Output the (x, y) coordinate of the center of the cell containing the given text.  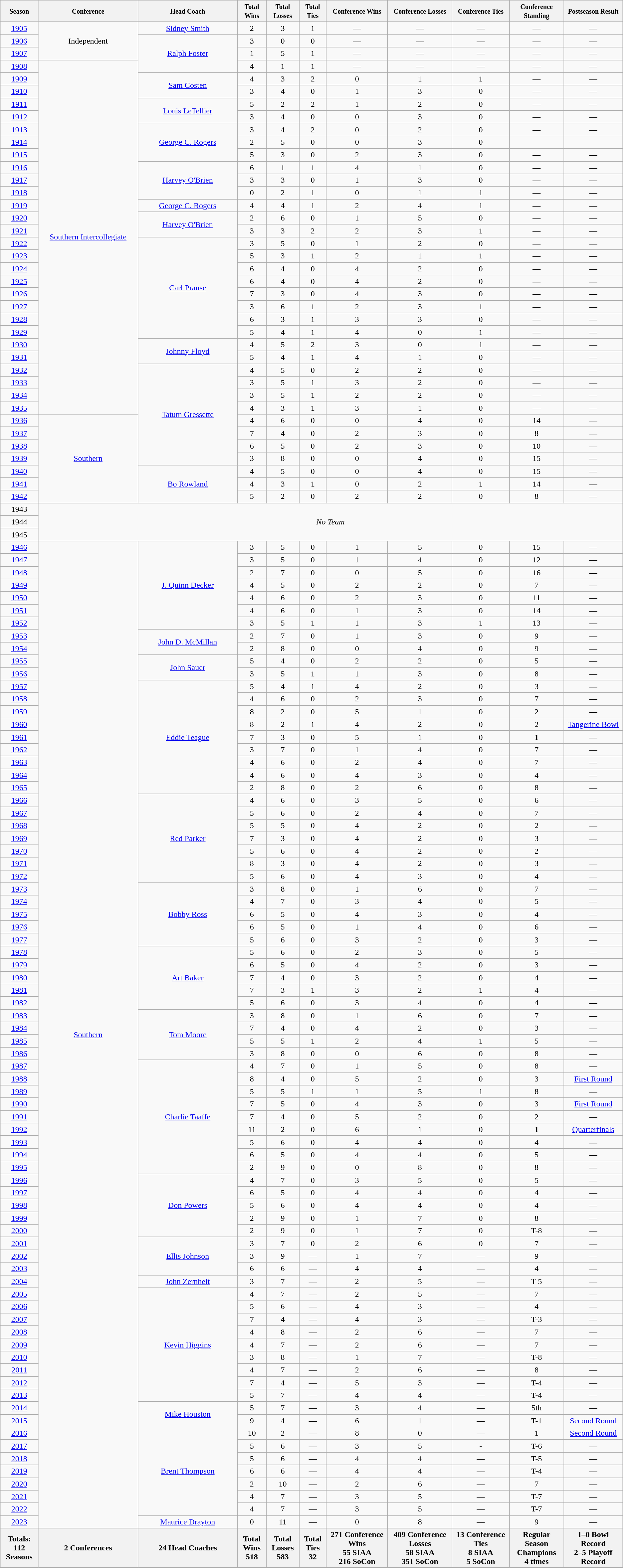
Regular SeasonChampions4 times (536, 1548)
1922 (19, 243)
1991 (19, 1117)
1962 (19, 750)
1981 (19, 990)
1980 (19, 977)
Red Parker (188, 838)
1936 (19, 421)
1905 (19, 28)
1971 (19, 864)
T-3 (536, 1319)
Total Wins (252, 11)
1958 (19, 699)
1924 (19, 269)
1990 (19, 1104)
1978 (19, 952)
1950 (19, 598)
1939 (19, 459)
1964 (19, 775)
- (481, 1446)
1976 (19, 927)
1963 (19, 762)
1982 (19, 1003)
1930 (19, 345)
1919 (19, 206)
Eddie Teague (188, 737)
13 Conference Ties8 SIAA5 SoCon (481, 1548)
2009 (19, 1345)
1946 (19, 547)
Maurice Drayton (188, 1522)
Brent Thompson (188, 1471)
1972 (19, 876)
Sidney Smith (188, 28)
TotalLosses583 (283, 1548)
1933 (19, 383)
2002 (19, 1256)
TotalWins518 (252, 1548)
Postseason Result (593, 11)
2023 (19, 1522)
Bo Rowland (188, 484)
1943 (19, 509)
2001 (19, 1243)
Carl Prause (188, 288)
1918 (19, 193)
Louis LeTellier (188, 110)
Charlie Taaffe (188, 1117)
John Sauer (188, 667)
No Team (330, 522)
Johnny Floyd (188, 351)
1938 (19, 446)
Art Baker (188, 977)
Conference Standing (536, 11)
1973 (19, 889)
1914 (19, 142)
1979 (19, 965)
1953 (19, 636)
2005 (19, 1294)
2003 (19, 1269)
2007 (19, 1319)
1929 (19, 332)
1921 (19, 231)
1988 (19, 1079)
1956 (19, 674)
409 Conference Losses58 SIAA351 SoCon (420, 1548)
1909 (19, 79)
271 Conference Wins55 SIAA216 SoCon (357, 1548)
2018 (19, 1459)
1995 (19, 1167)
T-6 (536, 1446)
1989 (19, 1091)
16 (536, 572)
2 Conferences (88, 1548)
1913 (19, 129)
Ellis Johnson (188, 1256)
1937 (19, 433)
5th (536, 1408)
2017 (19, 1446)
1955 (19, 661)
1975 (19, 914)
1912 (19, 117)
1910 (19, 91)
Totals:112 Seasons (19, 1548)
Don Powers (188, 1206)
2012 (19, 1382)
1961 (19, 737)
Southern Intercollegiate (88, 237)
1948 (19, 572)
1935 (19, 408)
Tangerine Bowl (593, 724)
1949 (19, 585)
1974 (19, 902)
1969 (19, 838)
1967 (19, 813)
1906 (19, 41)
1959 (19, 712)
2000 (19, 1231)
1985 (19, 1041)
1927 (19, 307)
1911 (19, 104)
2014 (19, 1408)
Mike Houston (188, 1414)
1986 (19, 1054)
1931 (19, 357)
1932 (19, 370)
Bobby Ross (188, 914)
2021 (19, 1497)
1960 (19, 724)
TotalTies32 (313, 1548)
1993 (19, 1142)
2022 (19, 1509)
1907 (19, 54)
Conference Ties (481, 11)
1965 (19, 788)
2015 (19, 1421)
2008 (19, 1332)
John Zernhelt (188, 1281)
Ralph Foster (188, 54)
Tom Moore (188, 1035)
1947 (19, 560)
2010 (19, 1357)
1968 (19, 826)
2011 (19, 1370)
1977 (19, 939)
2019 (19, 1471)
Total Losses (283, 11)
Conference Wins (357, 11)
1923 (19, 256)
1997 (19, 1193)
24 Head Coaches (188, 1548)
1928 (19, 319)
1996 (19, 1180)
2006 (19, 1307)
1987 (19, 1066)
13 (536, 623)
1917 (19, 180)
Sam Costen (188, 85)
1–0 Bowl Record2–5 Playoff Record (593, 1548)
1908 (19, 66)
2016 (19, 1433)
J. Quinn Decker (188, 585)
1999 (19, 1218)
Season (19, 11)
Quarterfinals (593, 1129)
2004 (19, 1281)
1945 (19, 534)
1957 (19, 686)
1942 (19, 497)
1983 (19, 1016)
1915 (19, 155)
1970 (19, 851)
1984 (19, 1028)
1966 (19, 800)
Conference (88, 11)
1925 (19, 281)
1916 (19, 167)
2020 (19, 1484)
1944 (19, 522)
1941 (19, 484)
Independent (88, 41)
1920 (19, 218)
Conference Losses (420, 11)
1952 (19, 623)
1934 (19, 395)
Head Coach (188, 11)
1926 (19, 294)
1951 (19, 611)
John D. McMillan (188, 642)
1940 (19, 471)
12 (536, 560)
1992 (19, 1129)
T-1 (536, 1421)
Total Ties (313, 11)
2013 (19, 1395)
1954 (19, 648)
Tatum Gressette (188, 414)
1994 (19, 1155)
1998 (19, 1206)
Kevin Higgins (188, 1345)
